Locate the cell with the specified text and output its [X, Y] center coordinate. 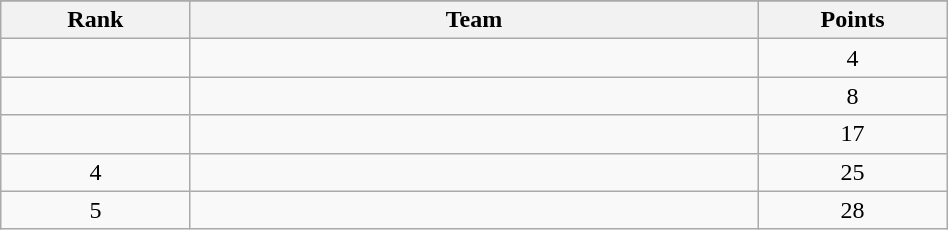
17 [852, 134]
Points [852, 20]
28 [852, 210]
8 [852, 96]
Team [474, 20]
25 [852, 172]
Rank [96, 20]
5 [96, 210]
